Identify which cell holds the provided text, then report its [x, y] central coordinate. 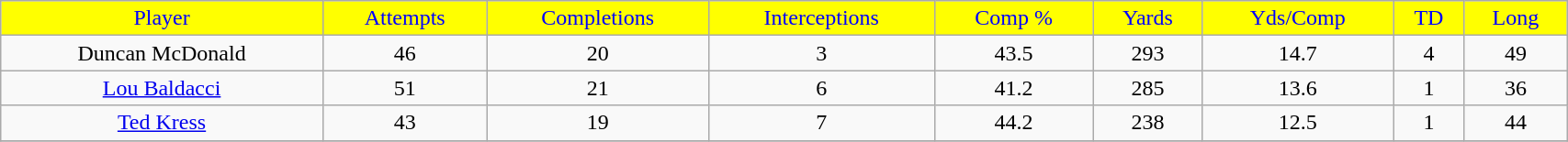
36 [1516, 88]
44 [1516, 123]
44.2 [1014, 123]
41.2 [1014, 88]
Player [162, 18]
Comp % [1014, 18]
293 [1148, 53]
Lou Baldacci [162, 88]
Yds/Comp [1298, 18]
14.7 [1298, 53]
Yards [1148, 18]
Long [1516, 18]
Attempts [404, 18]
46 [404, 53]
12.5 [1298, 123]
19 [597, 123]
6 [821, 88]
13.6 [1298, 88]
Duncan McDonald [162, 53]
43.5 [1014, 53]
285 [1148, 88]
7 [821, 123]
49 [1516, 53]
TD [1429, 18]
Completions [597, 18]
51 [404, 88]
21 [597, 88]
3 [821, 53]
43 [404, 123]
Ted Kress [162, 123]
20 [597, 53]
Interceptions [821, 18]
238 [1148, 123]
4 [1429, 53]
